Locate the cell with the specified text and output its [x, y] center coordinate. 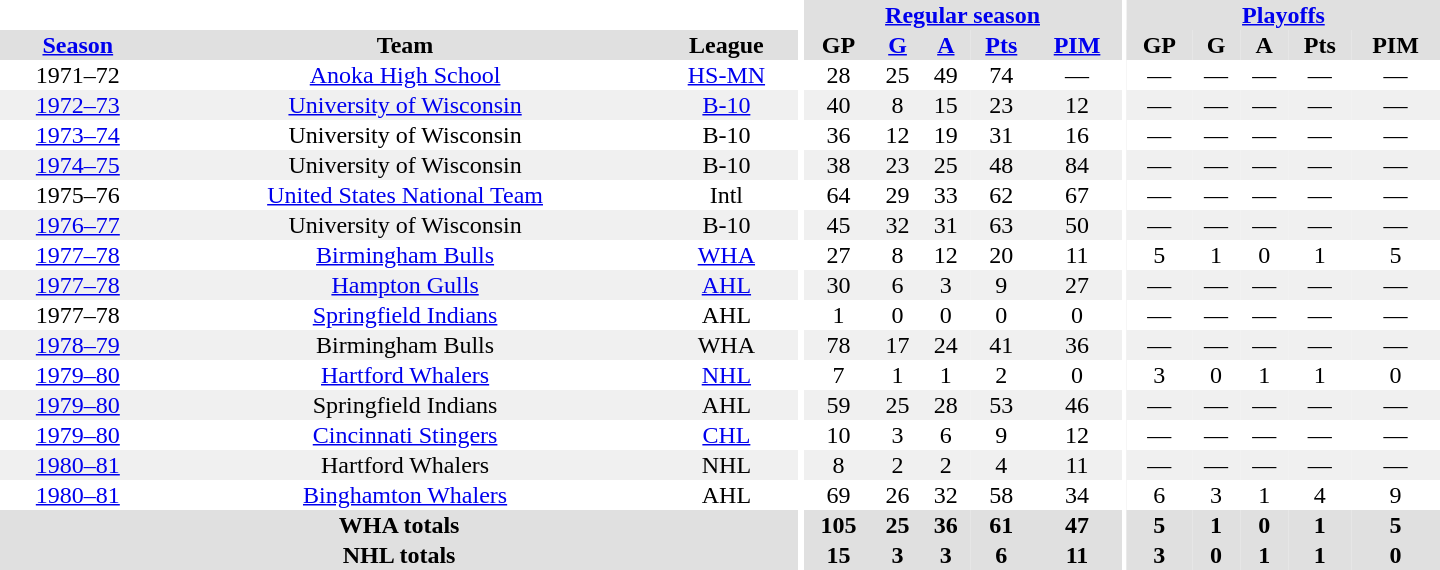
10 [839, 435]
74 [1002, 75]
48 [1002, 165]
1975–76 [78, 195]
1974–75 [78, 165]
62 [1002, 195]
41 [1002, 345]
Regular season [963, 15]
Intl [727, 195]
67 [1078, 195]
40 [839, 105]
20 [1002, 255]
1971–72 [78, 75]
1972–73 [78, 105]
1973–74 [78, 135]
Playoffs [1284, 15]
CHL [727, 435]
59 [839, 405]
64 [839, 195]
33 [946, 195]
38 [839, 165]
61 [1002, 525]
105 [839, 525]
34 [1078, 495]
Team [406, 45]
46 [1078, 405]
Hampton Gulls [406, 285]
1976–77 [78, 225]
WHA totals [399, 525]
19 [946, 135]
Binghamton Whalers [406, 495]
1978–79 [78, 345]
Season [78, 45]
Cincinnati Stingers [406, 435]
League [727, 45]
HS-MN [727, 75]
63 [1002, 225]
84 [1078, 165]
53 [1002, 405]
NHL totals [399, 555]
7 [839, 375]
47 [1078, 525]
17 [897, 345]
69 [839, 495]
Anoka High School [406, 75]
58 [1002, 495]
50 [1078, 225]
45 [839, 225]
29 [897, 195]
78 [839, 345]
United States National Team [406, 195]
49 [946, 75]
30 [839, 285]
16 [1078, 135]
24 [946, 345]
26 [897, 495]
